Identify which cell holds the provided text, then report its [x, y] central coordinate. 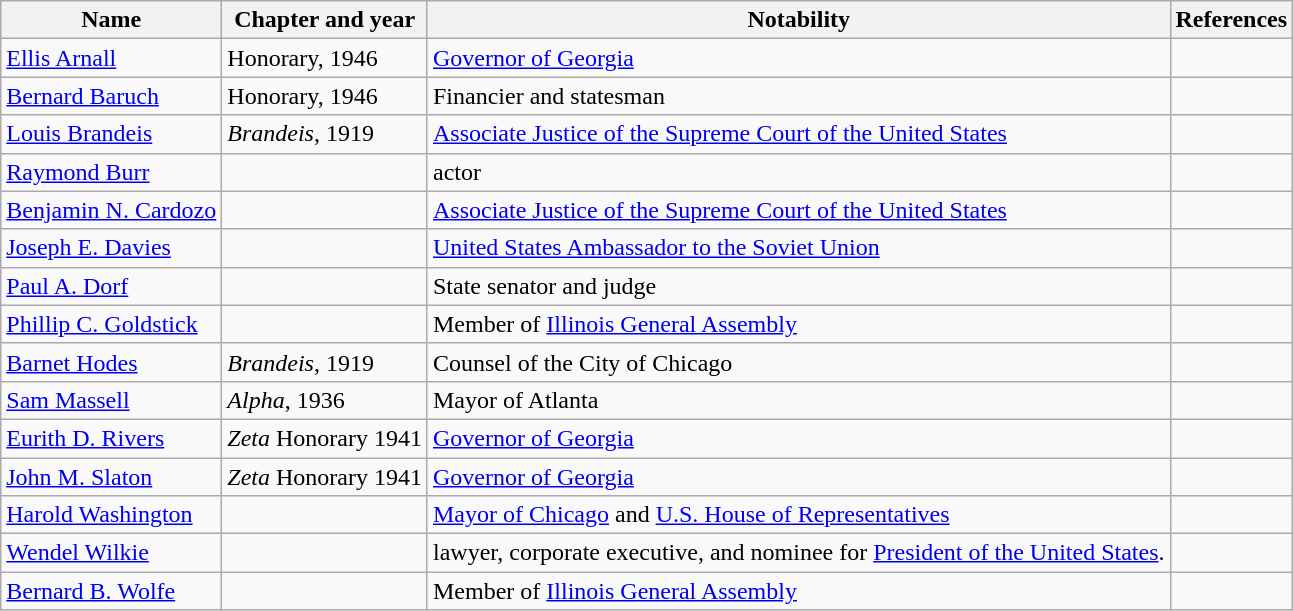
Eurith D. Rivers [112, 438]
Notability [798, 20]
Joseph E. Davies [112, 248]
lawyer, corporate executive, and nominee for President of the United States. [798, 553]
John M. Slaton [112, 477]
Mayor of Atlanta [798, 400]
Barnet Hodes [112, 362]
References [1232, 20]
Louis Brandeis [112, 134]
Bernard Baruch [112, 96]
Alpha, 1936 [325, 400]
Sam Massell [112, 400]
Financier and statesman [798, 96]
Raymond Burr [112, 172]
Ellis Arnall [112, 58]
State senator and judge [798, 286]
Mayor of Chicago and U.S. House of Representatives [798, 515]
Bernard B. Wolfe [112, 591]
Name [112, 20]
Chapter and year [325, 20]
Harold Washington [112, 515]
Wendel Wilkie [112, 553]
Counsel of the City of Chicago [798, 362]
actor [798, 172]
Phillip C. Goldstick [112, 324]
United States Ambassador to the Soviet Union [798, 248]
Benjamin N. Cardozo [112, 210]
Paul A. Dorf [112, 286]
